Determine the (x, y) coordinate at the center of the cell enclosing the given text.  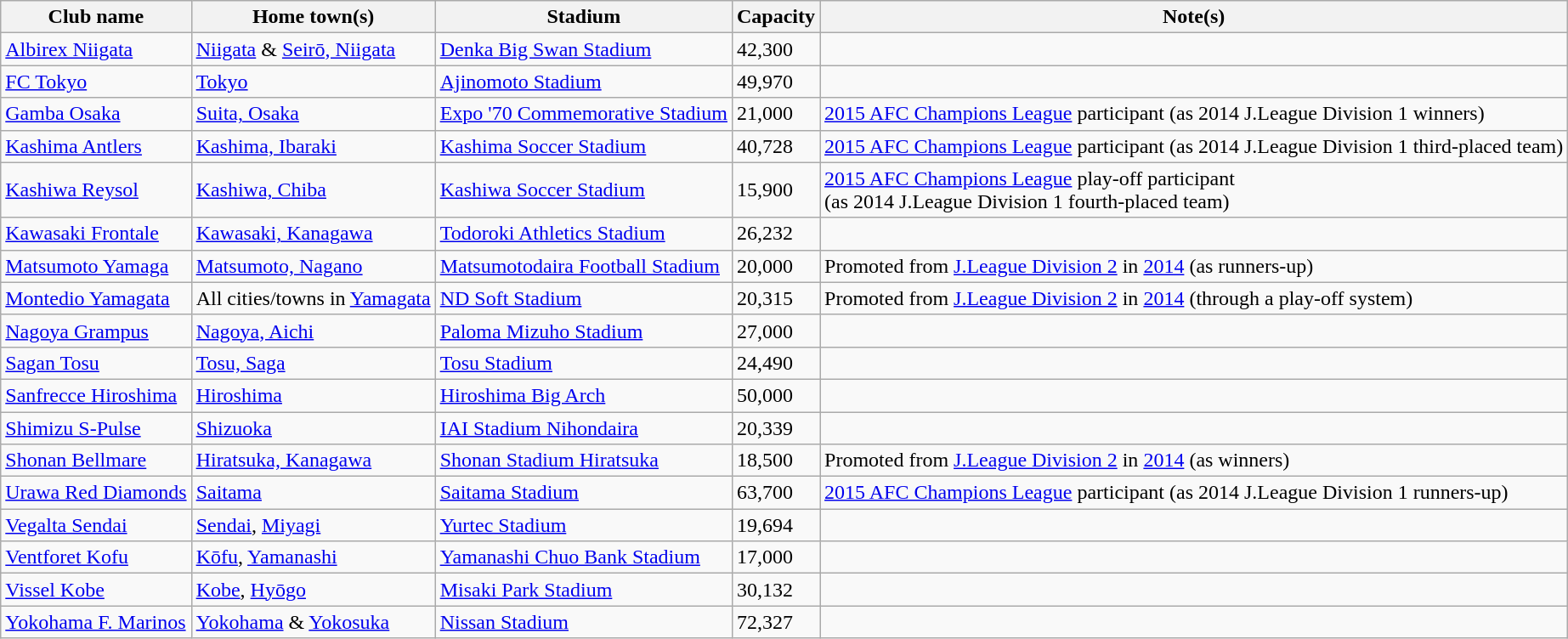
IAI Stadium Nihondaira (583, 427)
19,694 (775, 525)
Hiroshima (313, 395)
Kashiwa, Chiba (313, 190)
63,700 (775, 493)
2015 AFC Champions League participant (as 2014 J.League Division 1 winners) (1194, 114)
17,000 (775, 557)
Stadium (583, 17)
Vissel Kobe (96, 590)
Matsumotodaira Football Stadium (583, 266)
Ajinomoto Stadium (583, 82)
Tosu Stadium (583, 363)
Ventforet Kofu (96, 557)
30,132 (775, 590)
Hiratsuka, Kanagawa (313, 461)
Shonan Bellmare (96, 461)
Tokyo (313, 82)
21,000 (775, 114)
Promoted from J.League Division 2 in 2014 (through a play-off system) (1194, 298)
24,490 (775, 363)
Kawasaki Frontale (96, 234)
2015 AFC Champions League participant (as 2014 J.League Division 1 third-placed team) (1194, 146)
42,300 (775, 49)
Promoted from J.League Division 2 in 2014 (as winners) (1194, 461)
Saitama Stadium (583, 493)
Kashima Antlers (96, 146)
Kobe, Hyōgo (313, 590)
Kashima, Ibaraki (313, 146)
15,900 (775, 190)
Yamanashi Chuo Bank Stadium (583, 557)
20,315 (775, 298)
72,327 (775, 622)
Urawa Red Diamonds (96, 493)
Suita, Osaka (313, 114)
18,500 (775, 461)
Montedio Yamagata (96, 298)
Matsumoto Yamaga (96, 266)
Yokohama F. Marinos (96, 622)
Todoroki Athletics Stadium (583, 234)
All cities/towns in Yamagata (313, 298)
Albirex Niigata (96, 49)
26,232 (775, 234)
20,000 (775, 266)
Promoted from J.League Division 2 in 2014 (as runners-up) (1194, 266)
Saitama (313, 493)
Home town(s) (313, 17)
Shonan Stadium Hiratsuka (583, 461)
Sagan Tosu (96, 363)
Capacity (775, 17)
FC Tokyo (96, 82)
Club name (96, 17)
20,339 (775, 427)
Sendai, Miyagi (313, 525)
Yurtec Stadium (583, 525)
27,000 (775, 331)
Kōfu, Yamanashi (313, 557)
Nagoya Grampus (96, 331)
Note(s) (1194, 17)
Hiroshima Big Arch (583, 395)
Matsumoto, Nagano (313, 266)
Kashima Soccer Stadium (583, 146)
2015 AFC Champions League play-off participant (as 2014 J.League Division 1 fourth-placed team) (1194, 190)
Vegalta Sendai (96, 525)
40,728 (775, 146)
Tosu, Saga (313, 363)
Shizuoka (313, 427)
50,000 (775, 395)
2015 AFC Champions League participant (as 2014 J.League Division 1 runners-up) (1194, 493)
Misaki Park Stadium (583, 590)
Sanfrecce Hiroshima (96, 395)
49,970 (775, 82)
Nissan Stadium (583, 622)
Nagoya, Aichi (313, 331)
Yokohama & Yokosuka (313, 622)
Gamba Osaka (96, 114)
Expo '70 Commemorative Stadium (583, 114)
Niigata & Seirō, Niigata (313, 49)
ND Soft Stadium (583, 298)
Kashiwa Soccer Stadium (583, 190)
Kashiwa Reysol (96, 190)
Paloma Mizuho Stadium (583, 331)
Shimizu S-Pulse (96, 427)
Kawasaki, Kanagawa (313, 234)
Denka Big Swan Stadium (583, 49)
